Locate the cell with the specified text and output its [X, Y] center coordinate. 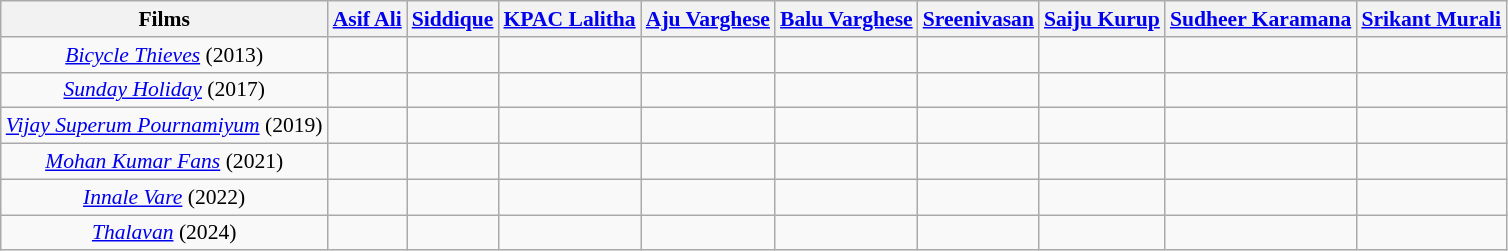
Saiju Kurup [1102, 19]
Siddique [453, 19]
Balu Varghese [846, 19]
KPAC Lalitha [569, 19]
Mohan Kumar Fans (2021) [164, 162]
Asif Ali [368, 19]
Sunday Holiday (2017) [164, 90]
Innale Vare (2022) [164, 197]
Sreenivasan [978, 19]
Thalavan (2024) [164, 233]
Bicycle Thieves (2013) [164, 55]
Vijay Superum Pournamiyum (2019) [164, 126]
Films [164, 19]
Sudheer Karamana [1260, 19]
Aju Varghese [708, 19]
Srikant Murali [1431, 19]
